Determine the (X, Y) coordinate at the center of the cell enclosing the given text.  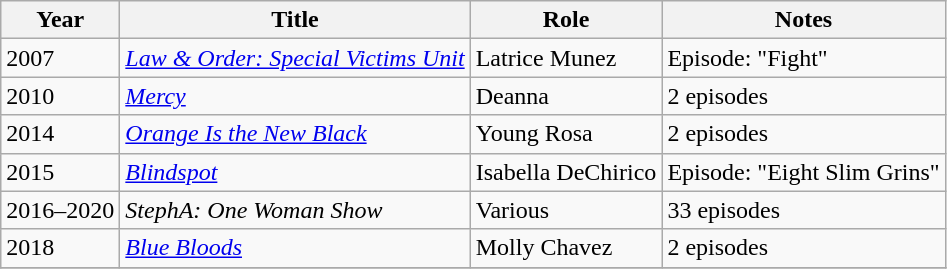
Blue Bloods (295, 248)
Episode: "Fight" (804, 58)
2010 (60, 96)
Notes (804, 20)
Isabella DeChirico (566, 172)
2007 (60, 58)
33 episodes (804, 210)
Year (60, 20)
Episode: "Eight Slim Grins" (804, 172)
2015 (60, 172)
Mercy (295, 96)
Title (295, 20)
Deanna (566, 96)
Orange Is the New Black (295, 134)
Blindspot (295, 172)
Latrice Munez (566, 58)
Role (566, 20)
StephA: One Woman Show (295, 210)
Young Rosa (566, 134)
Law & Order: Special Victims Unit (295, 58)
2016–2020 (60, 210)
2014 (60, 134)
2018 (60, 248)
Molly Chavez (566, 248)
Various (566, 210)
